Extract the [x, y] coordinate from the center of the cell holding the provided text.  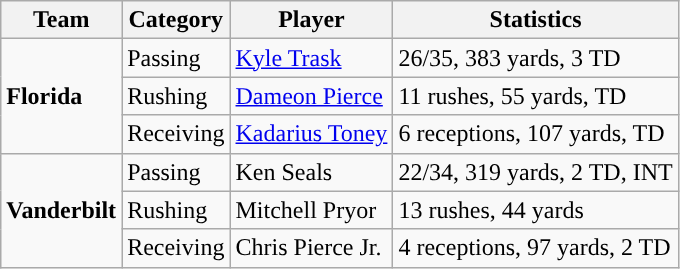
11 rushes, 55 yards, TD [536, 96]
Ken Seals [312, 172]
Vanderbilt [62, 210]
Player [312, 20]
Team [62, 20]
Category [176, 20]
6 receptions, 107 yards, TD [536, 134]
Chris Pierce Jr. [312, 248]
Kyle Trask [312, 58]
13 rushes, 44 yards [536, 210]
Florida [62, 96]
Mitchell Pryor [312, 210]
4 receptions, 97 yards, 2 TD [536, 248]
22/34, 319 yards, 2 TD, INT [536, 172]
Statistics [536, 20]
Dameon Pierce [312, 96]
26/35, 383 yards, 3 TD [536, 58]
Kadarius Toney [312, 134]
